Capture the cell that displays the provided text and extract its (x, y) central coordinate. 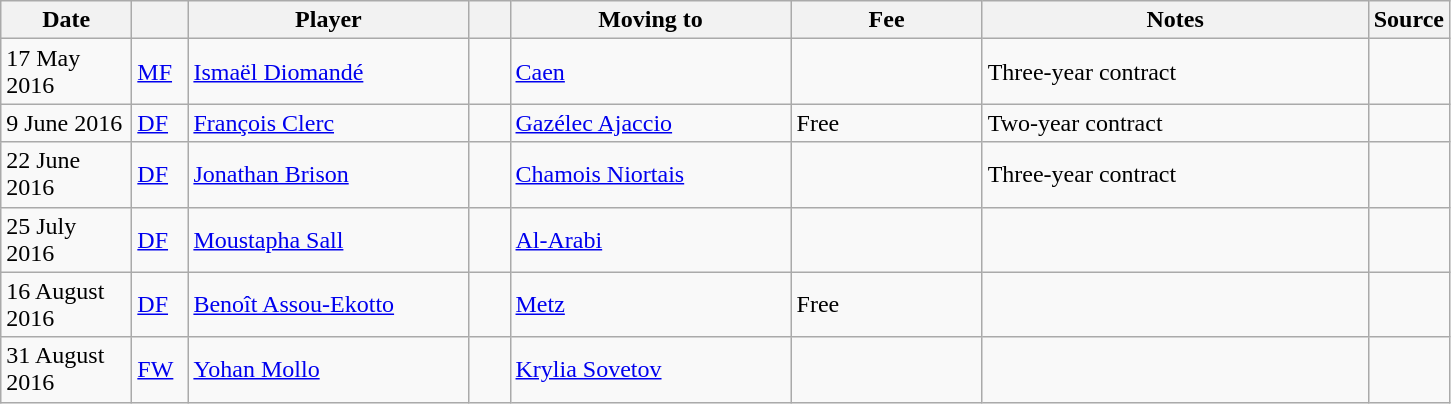
Chamois Niortais (650, 174)
Fee (886, 20)
Two-year contract (1175, 123)
9 June 2016 (66, 123)
MF (160, 72)
Player (328, 20)
Caen (650, 72)
16 August 2016 (66, 304)
Source (1408, 20)
Jonathan Brison (328, 174)
Krylia Sovetov (650, 370)
Benoît Assou-Ekotto (328, 304)
25 July 2016 (66, 240)
22 June 2016 (66, 174)
31 August 2016 (66, 370)
Al-Arabi (650, 240)
Gazélec Ajaccio (650, 123)
FW (160, 370)
Ismaël Diomandé (328, 72)
Yohan Mollo (328, 370)
Notes (1175, 20)
Metz (650, 304)
Moving to (650, 20)
François Clerc (328, 123)
Moustapha Sall (328, 240)
17 May 2016 (66, 72)
Date (66, 20)
